Capture the cell that displays the provided text and extract its (X, Y) central coordinate. 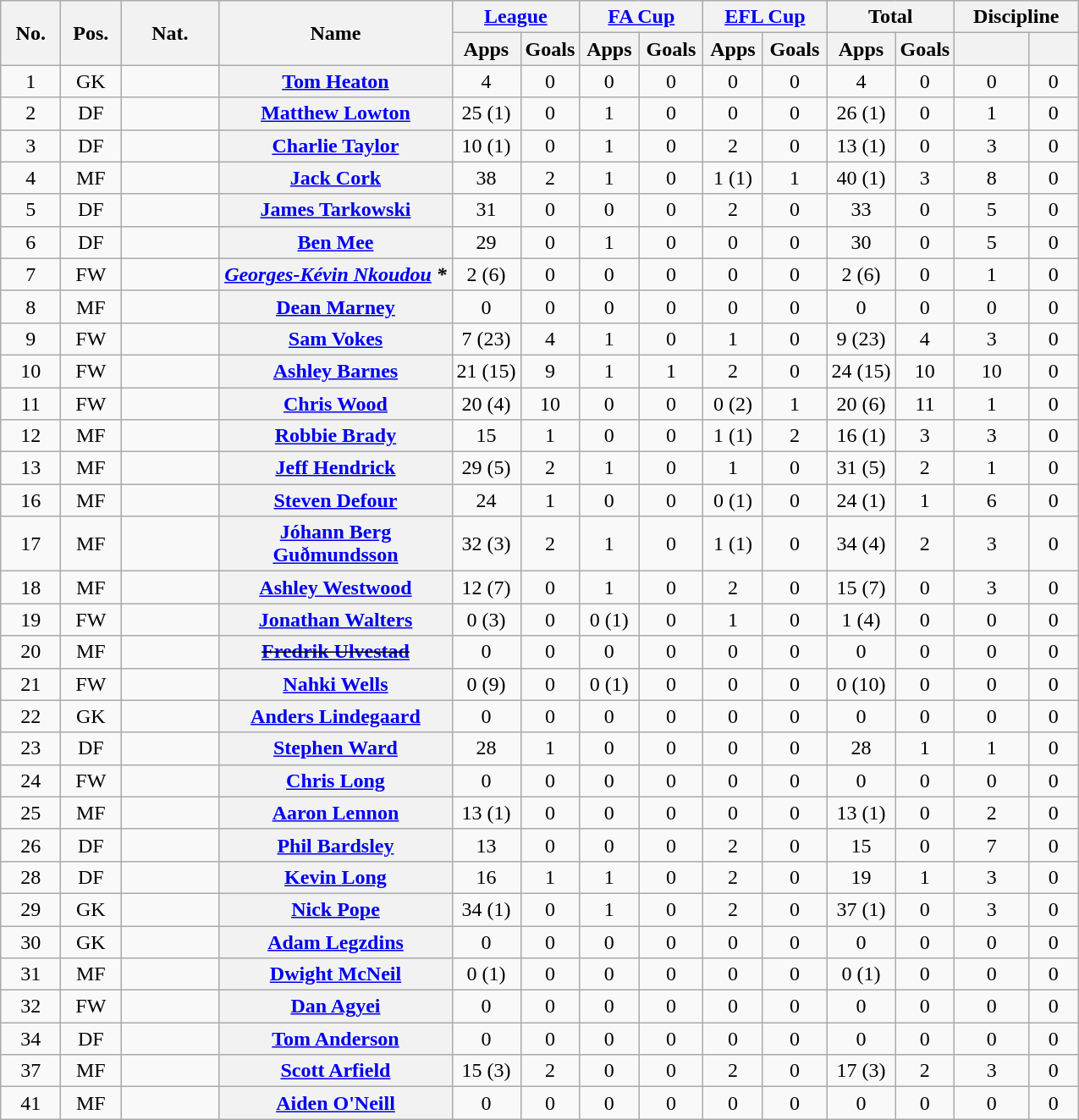
40 (1) (862, 178)
Jóhann Berg Guðmundsson (335, 543)
Chris Wood (335, 404)
16 (1) (862, 436)
Dwight McNeil (335, 974)
12 (7) (486, 588)
Name (335, 33)
Matthew Lowton (335, 113)
21 (15) (486, 371)
Kevin Long (335, 877)
26 (1) (862, 113)
Robbie Brady (335, 436)
1 (4) (862, 620)
37 (30, 1071)
EFL Cup (765, 17)
32 (3) (486, 543)
Scott Arfield (335, 1071)
FA Cup (641, 17)
Adam Legzdins (335, 942)
Discipline (1016, 17)
Nahki Wells (335, 684)
10 (1) (486, 146)
23 (30, 748)
0 (3) (486, 620)
17 (30, 543)
34 (4) (862, 543)
33 (862, 210)
24 (15) (862, 371)
Jack Cork (335, 178)
31 (5) (862, 468)
22 (30, 716)
Jonathan Walters (335, 620)
Aaron Lennon (335, 813)
James Tarkowski (335, 210)
Anders Lindegaard (335, 716)
Ben Mee (335, 242)
Phil Bardsley (335, 845)
Pos. (91, 33)
34 (1) (486, 909)
12 (30, 436)
Jeff Hendrick (335, 468)
15 (7) (862, 588)
Total (890, 17)
21 (30, 684)
20 (4) (486, 404)
24 (1) (862, 500)
7 (23) (486, 339)
38 (486, 178)
0 (10) (862, 684)
Tom Heaton (335, 81)
League (516, 17)
Charlie Taylor (335, 146)
0 (9) (486, 684)
Ashley Westwood (335, 588)
Fredrik Ulvestad (335, 652)
32 (30, 1007)
Tom Anderson (335, 1039)
29 (5) (486, 468)
25 (1) (486, 113)
Sam Vokes (335, 339)
Nat. (170, 33)
Chris Long (335, 781)
No. (30, 33)
Nick Pope (335, 909)
15 (3) (486, 1071)
Ashley Barnes (335, 371)
18 (30, 588)
37 (1) (862, 909)
9 (23) (862, 339)
Georges-Kévin Nkoudou * (335, 274)
20 (30, 652)
41 (30, 1103)
Dan Agyei (335, 1007)
Steven Defour (335, 500)
Dean Marney (335, 306)
26 (30, 845)
20 (6) (862, 404)
0 (2) (733, 404)
Stephen Ward (335, 748)
Aiden O'Neill (335, 1103)
17 (3) (862, 1071)
25 (30, 813)
34 (30, 1039)
